Search for the cell housing the specified text and yield its (X, Y) center coordinate. 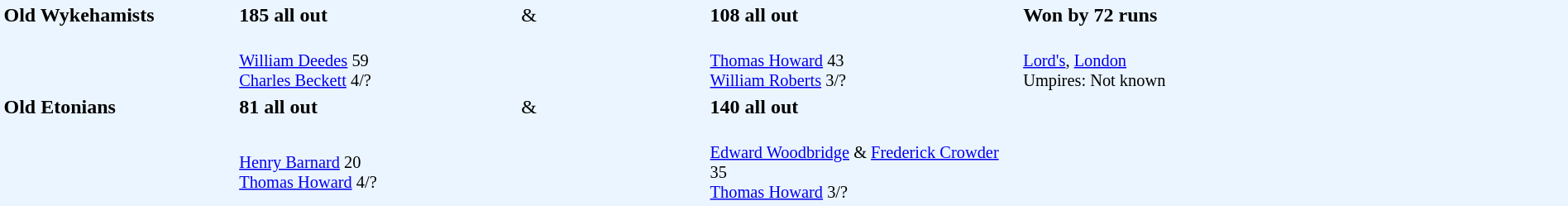
185 all out (378, 15)
Lord's, London Umpires: Not known (1293, 117)
Old Etonians (119, 149)
108 all out (864, 15)
81 all out (378, 107)
140 all out (864, 107)
Edward Woodbridge & Frederick Crowder 35 Thomas Howard 3/? (864, 162)
William Deedes 59 Charles Beckett 4/? (378, 61)
Thomas Howard 43 William Roberts 3/? (864, 61)
Henry Barnard 20 Thomas Howard 4/? (378, 162)
Won by 72 runs (1293, 15)
Old Wykehamists (119, 47)
